Return the (X, Y) coordinate for the center point of the cell that contains the specified text.  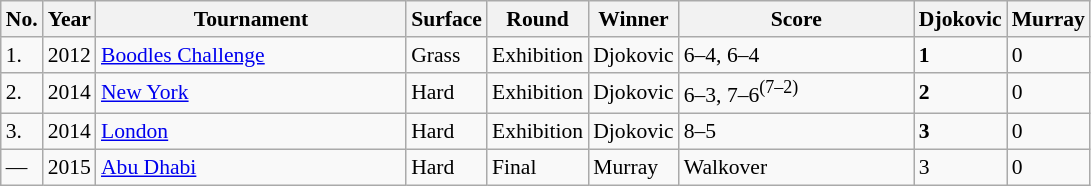
Round (538, 19)
3. (22, 132)
6–4, 6–4 (796, 55)
Winner (633, 19)
Final (538, 167)
1. (22, 55)
6–3, 7–6(7–2) (796, 92)
2012 (70, 55)
Score (796, 19)
Boodles Challenge (251, 55)
2 (960, 92)
New York (251, 92)
Tournament (251, 19)
8–5 (796, 132)
Abu Dhabi (251, 167)
Walkover (796, 167)
— (22, 167)
Grass (446, 55)
1 (960, 55)
Surface (446, 19)
No. (22, 19)
2015 (70, 167)
Year (70, 19)
2. (22, 92)
London (251, 132)
